Return the [X, Y] coordinate for the center point of the cell that contains the specified text.  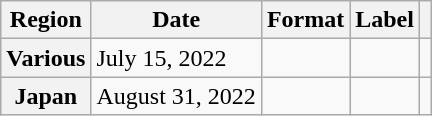
Label [385, 20]
August 31, 2022 [176, 96]
Format [305, 20]
Date [176, 20]
Various [46, 58]
Japan [46, 96]
Region [46, 20]
July 15, 2022 [176, 58]
